Extract the [X, Y] coordinate from the center of the cell holding the provided text.  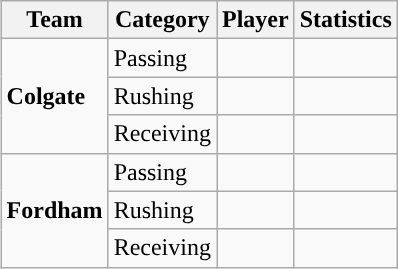
Category [162, 20]
Colgate [54, 96]
Statistics [346, 20]
Fordham [54, 210]
Player [255, 20]
Team [54, 20]
